Pinpoint the cell where the given text exists, returning its [X, Y] midpoint coordinate. 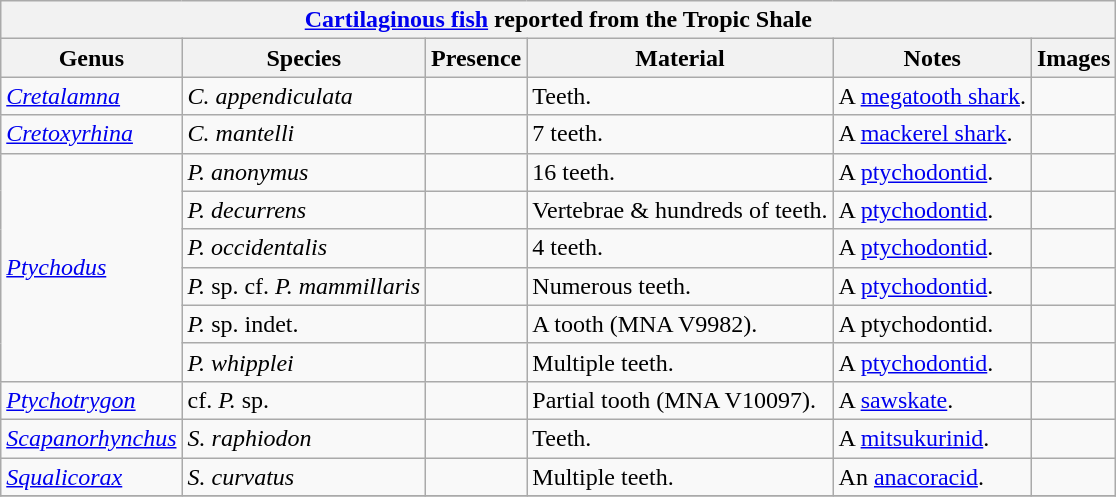
P. whipplei [304, 362]
Numerous teeth. [680, 286]
Species [304, 58]
P. anonymus [304, 172]
7 teeth. [680, 134]
Cretoxyrhina [92, 134]
Cartilaginous fish reported from the Tropic Shale [558, 20]
P. decurrens [304, 210]
Presence [476, 58]
P. occidentalis [304, 248]
A mackerel shark. [932, 134]
cf. P. sp. [304, 400]
Material [680, 58]
Partial tooth (MNA V10097). [680, 400]
Images [1073, 58]
A sawskate. [932, 400]
S. raphiodon [304, 438]
Ptychodus [92, 267]
Ptychotrygon [92, 400]
P. sp. indet. [304, 324]
A tooth (MNA V9982). [680, 324]
A megatooth shark. [932, 96]
A mitsukurinid. [932, 438]
Notes [932, 58]
Scapanorhynchus [92, 438]
16 teeth. [680, 172]
Cretalamna [92, 96]
S. curvatus [304, 477]
C. appendiculata [304, 96]
An anacoracid. [932, 477]
Squalicorax [92, 477]
P. sp. cf. P. mammillaris [304, 286]
Vertebrae & hundreds of teeth. [680, 210]
C. mantelli [304, 134]
Genus [92, 58]
4 teeth. [680, 248]
